Return the (X, Y) coordinate for the center point of the cell that contains the specified text.  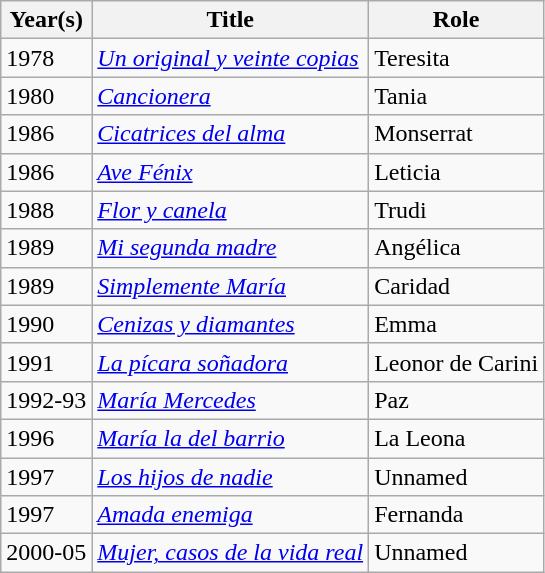
Angélica (456, 248)
Cicatrices del alma (230, 134)
Emma (456, 324)
María la del barrio (230, 438)
Tania (456, 96)
1992-93 (46, 400)
Title (230, 20)
1978 (46, 58)
María Mercedes (230, 400)
1988 (46, 210)
Ave Fénix (230, 172)
2000-05 (46, 553)
1991 (46, 362)
1980 (46, 96)
Mi segunda madre (230, 248)
Fernanda (456, 515)
Leonor de Carini (456, 362)
Monserrat (456, 134)
1990 (46, 324)
Flor y canela (230, 210)
Paz (456, 400)
1996 (46, 438)
Mujer, casos de la vida real (230, 553)
Simplemente María (230, 286)
Los hijos de nadie (230, 477)
Cancionera (230, 96)
Role (456, 20)
Cenizas y diamantes (230, 324)
Teresita (456, 58)
Year(s) (46, 20)
La pícara soñadora (230, 362)
Caridad (456, 286)
Un original y veinte copias (230, 58)
Trudi (456, 210)
Leticia (456, 172)
Amada enemiga (230, 515)
La Leona (456, 438)
